Search for the cell housing the specified text and yield its (X, Y) center coordinate. 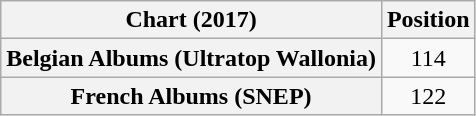
114 (428, 58)
Position (428, 20)
Belgian Albums (Ultratop Wallonia) (192, 58)
122 (428, 96)
French Albums (SNEP) (192, 96)
Chart (2017) (192, 20)
